Scan for the cell matching the given text and deliver its [x, y] coordinate at center. 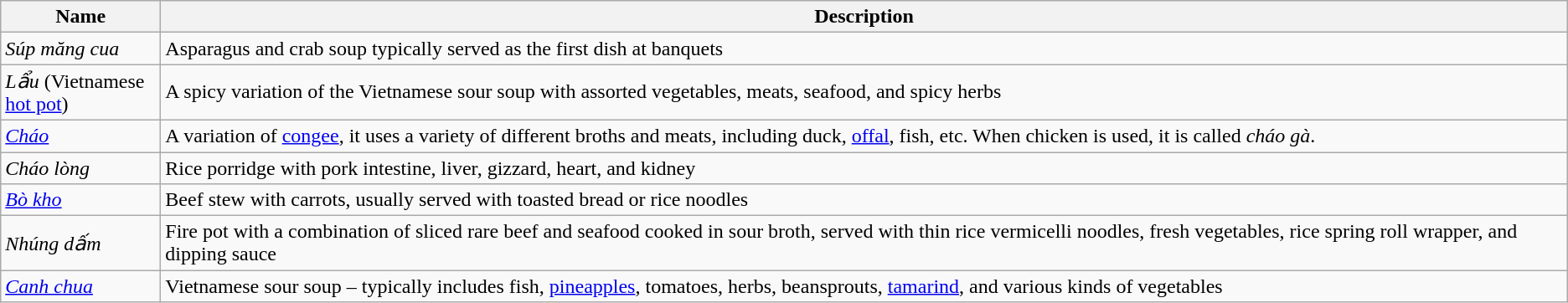
Asparagus and crab soup typically served as the first dish at banquets [864, 49]
Rice porridge with pork intestine, liver, gizzard, heart, and kidney [864, 168]
Beef stew with carrots, usually served with toasted bread or rice noodles [864, 200]
Description [864, 17]
Lẩu (Vietnamese hot pot) [80, 92]
Nhúng dấm [80, 243]
A spicy variation of the Vietnamese sour soup with assorted vegetables, meats, seafood, and spicy herbs [864, 92]
Súp măng cua [80, 49]
A variation of congee, it uses a variety of different broths and meats, including duck, offal, fish, etc. When chicken is used, it is called cháo gà. [864, 136]
Vietnamese sour soup – typically includes fish, pineapples, tomatoes, herbs, beansprouts, tamarind, and various kinds of vegetables [864, 286]
Cháo lòng [80, 168]
Name [80, 17]
Canh chua [80, 286]
Cháo [80, 136]
Bò kho [80, 200]
